Return (X, Y) of the center of cell containing provided text 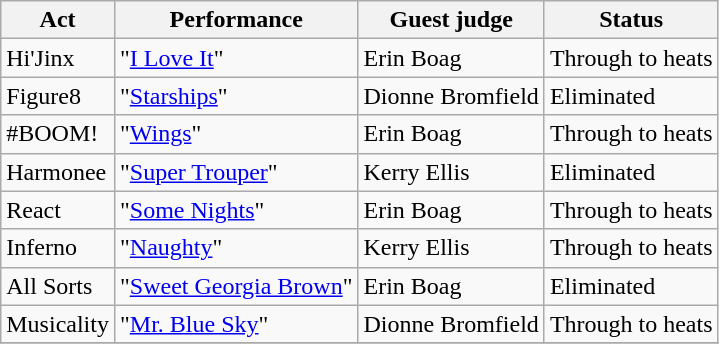
All Sorts (58, 286)
Inferno (58, 248)
#BOOM! (58, 134)
React (58, 210)
Figure8 (58, 96)
"Starships" (236, 96)
Harmonee (58, 172)
"Mr. Blue Sky" (236, 324)
"Sweet Georgia Brown" (236, 286)
Musicality (58, 324)
Act (58, 20)
"Naughty" (236, 248)
"Wings" (236, 134)
Guest judge (451, 20)
Status (631, 20)
"I Love It" (236, 58)
"Super Trouper" (236, 172)
Hi'Jinx (58, 58)
"Some Nights" (236, 210)
Performance (236, 20)
